Determine the (X, Y) coordinate at the center of the cell enclosing the given text.  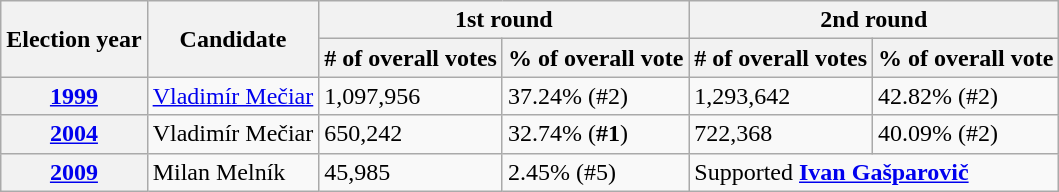
42.82% (#2) (966, 96)
2.45% (#5) (595, 172)
45,985 (411, 172)
1999 (74, 96)
40.09% (#2) (966, 134)
Election year (74, 39)
2009 (74, 172)
2nd round (874, 20)
1,293,642 (781, 96)
Candidate (233, 39)
1,097,956 (411, 96)
Supported Ivan Gašparovič (874, 172)
Milan Melník (233, 172)
2004 (74, 134)
32.74% (#1) (595, 134)
1st round (504, 20)
37.24% (#2) (595, 96)
722,368 (781, 134)
650,242 (411, 134)
